Find where the given text appears and provide that cell's center as (x, y) coordinate. 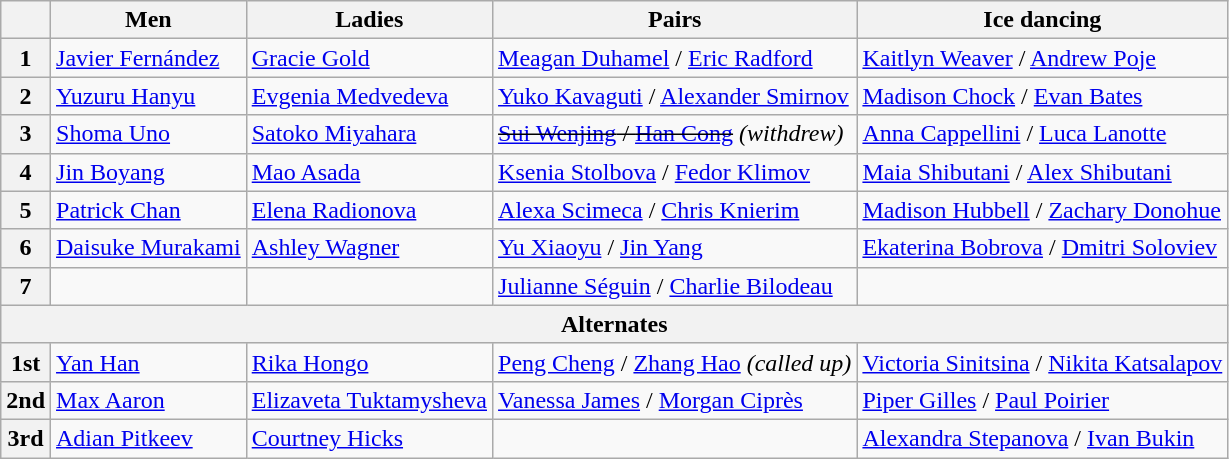
Ladies (369, 20)
4 (26, 172)
Maia Shibutani / Alex Shibutani (1042, 172)
Alternates (614, 324)
2nd (26, 400)
Yu Xiaoyu / Jin Yang (675, 248)
Madison Hubbell / Zachary Donohue (1042, 210)
Ice dancing (1042, 20)
Julianne Séguin / Charlie Bilodeau (675, 286)
Meagan Duhamel / Eric Radford (675, 58)
Peng Cheng / Zhang Hao (called up) (675, 362)
Elizaveta Tuktamysheva (369, 400)
Mao Asada (369, 172)
Ksenia Stolbova / Fedor Klimov (675, 172)
Sui Wenjing / Han Cong (withdrew) (675, 134)
Patrick Chan (149, 210)
Satoko Miyahara (369, 134)
Gracie Gold (369, 58)
2 (26, 96)
Anna Cappellini / Luca Lanotte (1042, 134)
Madison Chock / Evan Bates (1042, 96)
Javier Fernández (149, 58)
Daisuke Murakami (149, 248)
Yuzuru Hanyu (149, 96)
Kaitlyn Weaver / Andrew Poje (1042, 58)
3 (26, 134)
Ekaterina Bobrova / Dmitri Soloviev (1042, 248)
Pairs (675, 20)
Piper Gilles / Paul Poirier (1042, 400)
Rika Hongo (369, 362)
1st (26, 362)
Evgenia Medvedeva (369, 96)
Alexandra Stepanova / Ivan Bukin (1042, 438)
6 (26, 248)
1 (26, 58)
Shoma Uno (149, 134)
Men (149, 20)
Max Aaron (149, 400)
Yan Han (149, 362)
Ashley Wagner (369, 248)
Adian Pitkeev (149, 438)
Vanessa James / Morgan Ciprès (675, 400)
Jin Boyang (149, 172)
Elena Radionova (369, 210)
Yuko Kavaguti / Alexander Smirnov (675, 96)
7 (26, 286)
Victoria Sinitsina / Nikita Katsalapov (1042, 362)
Courtney Hicks (369, 438)
Alexa Scimeca / Chris Knierim (675, 210)
3rd (26, 438)
5 (26, 210)
